Output the (X, Y) coordinate of the center of the cell containing the given text.  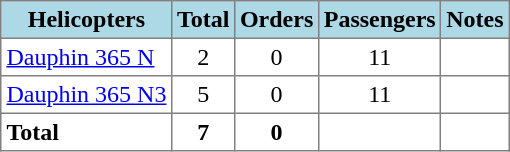
Dauphin 365 N3 (86, 95)
Dauphin 365 N (86, 57)
Orders (277, 20)
5 (204, 95)
2 (204, 57)
Notes (475, 20)
Helicopters (86, 20)
7 (204, 132)
Passengers (379, 20)
